Extract the (X, Y) coordinate from the center of the cell holding the provided text.  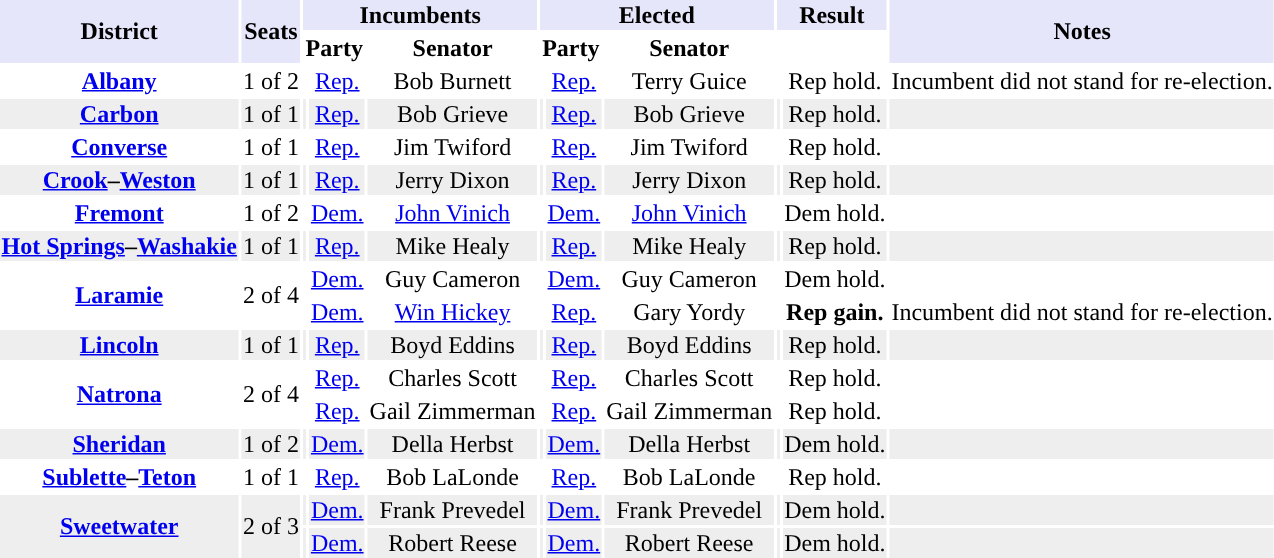
Win Hickey (452, 312)
Fremont (119, 213)
Lincoln (119, 345)
Result (832, 15)
Converse (119, 147)
District (119, 32)
Terry Guice (690, 81)
Crook–Weston (119, 180)
Albany (119, 81)
Hot Springs–Washakie (119, 246)
Sheridan (119, 444)
Rep gain. (835, 312)
Sublette–Teton (119, 477)
Natrona (119, 394)
Laramie (119, 296)
2 of 3 (270, 526)
Sweetwater (119, 526)
Incumbents (420, 15)
Seats (270, 32)
Carbon (119, 114)
Elected (657, 15)
Gary Yordy (690, 312)
Notes (1082, 32)
Bob Burnett (452, 81)
